Detect which cell encompasses the target text, then output its [x, y] center coordinate. 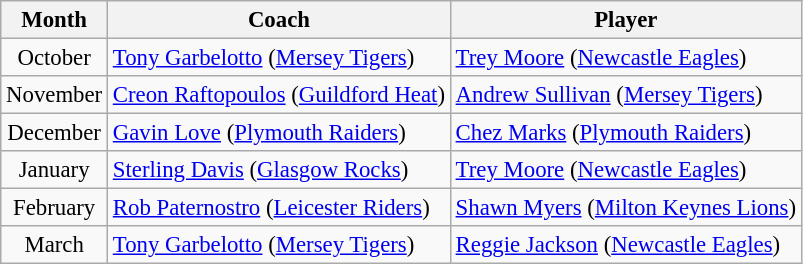
February [54, 208]
Gavin Love (Plymouth Raiders) [280, 133]
January [54, 170]
Shawn Myers (Milton Keynes Lions) [626, 208]
March [54, 245]
Reggie Jackson (Newcastle Eagles) [626, 245]
Creon Raftopoulos (Guildford Heat) [280, 95]
Andrew Sullivan (Mersey Tigers) [626, 95]
Coach [280, 20]
Rob Paternostro (Leicester Riders) [280, 208]
December [54, 133]
Player [626, 20]
November [54, 95]
October [54, 58]
Chez Marks (Plymouth Raiders) [626, 133]
Sterling Davis (Glasgow Rocks) [280, 170]
Month [54, 20]
